Capture the cell that displays the provided text and extract its [X, Y] central coordinate. 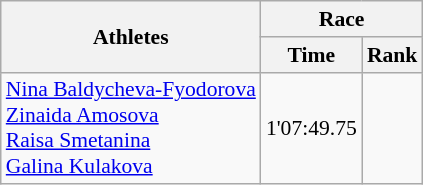
1'07:49.75 [312, 128]
Nina Baldycheva-FyodorovaZinaida AmosovaRaisa SmetaninaGalina Kulakova [131, 128]
Athletes [131, 36]
Time [312, 55]
Race [342, 19]
Rank [392, 55]
